Provide the (x, y) coordinate of the cell's center where the given text is located.  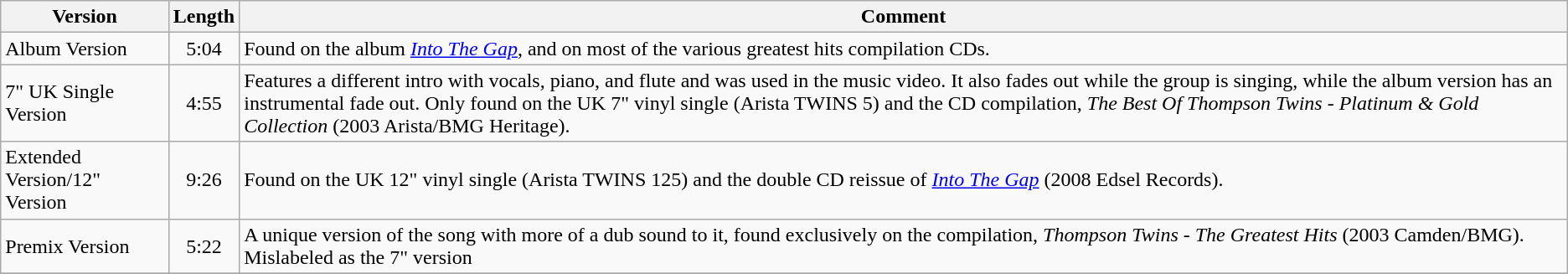
Comment (904, 17)
4:55 (204, 103)
Version (85, 17)
Found on the album Into The Gap, and on most of the various greatest hits compilation CDs. (904, 49)
5:22 (204, 246)
Premix Version (85, 246)
7" UK Single Version (85, 103)
Album Version (85, 49)
5:04 (204, 49)
Extended Version/12" Version (85, 180)
Length (204, 17)
9:26 (204, 180)
Found on the UK 12" vinyl single (Arista TWINS 125) and the double CD reissue of Into The Gap (2008 Edsel Records). (904, 180)
